Pinpoint the cell where the given text exists, returning its (x, y) midpoint coordinate. 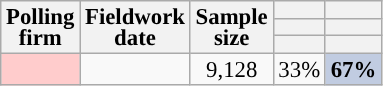
9,128 (232, 70)
33% (299, 70)
Samplesize (232, 28)
Fieldworkdate (136, 28)
67% (353, 70)
Pollingfirm (40, 28)
